Determine the [x, y] coordinate at the center of the cell enclosing the given text.  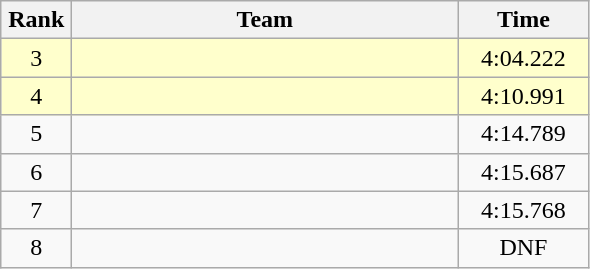
4:10.991 [524, 96]
7 [36, 210]
4 [36, 96]
6 [36, 172]
Team [265, 20]
5 [36, 134]
4:14.789 [524, 134]
4:15.687 [524, 172]
3 [36, 58]
DNF [524, 248]
4:04.222 [524, 58]
8 [36, 248]
4:15.768 [524, 210]
Rank [36, 20]
Time [524, 20]
